For the text-containing cell, return its midpoint in [X, Y] coordinate format. 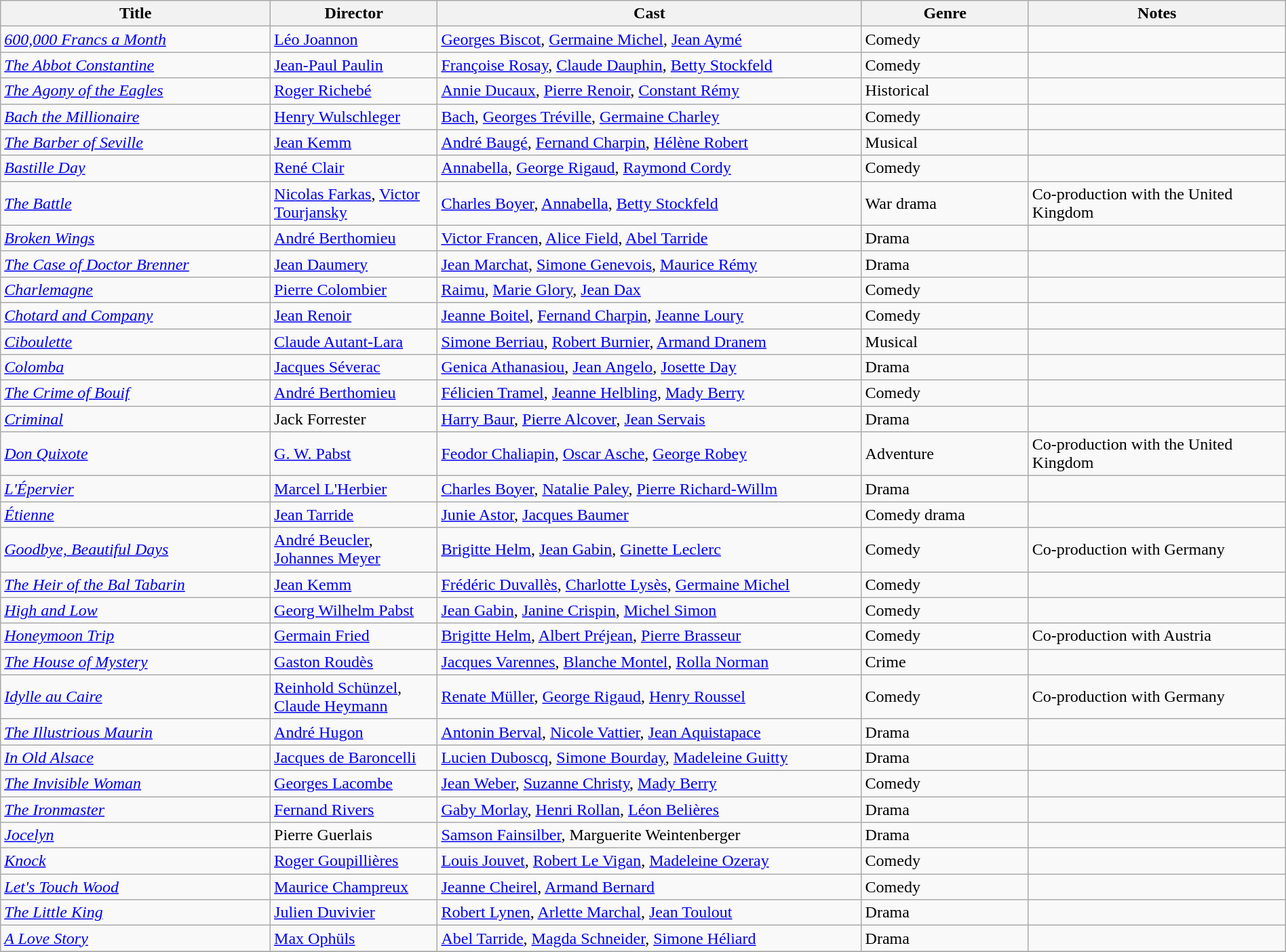
Simone Berriau, Robert Burnier, Armand Dranem [650, 341]
Adventure [945, 454]
Pierre Colombier [354, 290]
Title [136, 14]
Jean-Paul Paulin [354, 65]
André Beucler, Johannes Meyer [354, 549]
Jean Tarride [354, 515]
The House of Mystery [136, 662]
Maurice Champreux [354, 887]
Claude Autant-Lara [354, 341]
Gaby Morlay, Henri Rollan, Léon Belières [650, 809]
Raimu, Marie Glory, Jean Dax [650, 290]
Jocelyn [136, 835]
Charlemagne [136, 290]
Idylle au Caire [136, 697]
Georg Wilhelm Pabst [354, 610]
Georges Biscot, Germaine Michel, Jean Aymé [650, 39]
Brigitte Helm, Jean Gabin, Ginette Leclerc [650, 549]
Broken Wings [136, 238]
Director [354, 14]
The Crime of Bouif [136, 393]
André Hugon [354, 732]
Jacques Séverac [354, 368]
The Invisible Woman [136, 783]
Junie Astor, Jacques Baumer [650, 515]
Bastille Day [136, 168]
War drama [945, 203]
Criminal [136, 419]
Historical [945, 91]
Reinhold Schünzel, Claude Heymann [354, 697]
Charles Boyer, Annabella, Betty Stockfeld [650, 203]
Jean Daumery [354, 264]
Ciboulette [136, 341]
Jean Renoir [354, 315]
Jacques Varennes, Blanche Montel, Rolla Norman [650, 662]
Louis Jouvet, Robert Le Vigan, Madeleine Ozeray [650, 861]
High and Low [136, 610]
Jean Gabin, Janine Crispin, Michel Simon [650, 610]
Brigitte Helm, Albert Préjean, Pierre Brasseur [650, 636]
Colomba [136, 368]
Étienne [136, 515]
Harry Baur, Pierre Alcover, Jean Servais [650, 419]
A Love Story [136, 938]
Genre [945, 14]
Comedy drama [945, 515]
Bach the Millionaire [136, 117]
Co-production with Austria [1157, 636]
The Battle [136, 203]
Renate Müller, George Rigaud, Henry Roussel [650, 697]
Max Ophüls [354, 938]
Jeanne Cheirel, Armand Bernard [650, 887]
Knock [136, 861]
600,000 Francs a Month [136, 39]
Nicolas Farkas, Victor Tourjansky [354, 203]
Roger Richebé [354, 91]
Genica Athanasiou, Jean Angelo, Josette Day [650, 368]
Bach, Georges Tréville, Germaine Charley [650, 117]
Henry Wulschleger [354, 117]
Goodbye, Beautiful Days [136, 549]
Victor Francen, Alice Field, Abel Tarride [650, 238]
The Heir of the Bal Tabarin [136, 584]
Fernand Rivers [354, 809]
Annabella, George Rigaud, Raymond Cordy [650, 168]
The Agony of the Eagles [136, 91]
The Barber of Seville [136, 142]
The Case of Doctor Brenner [136, 264]
Germain Fried [354, 636]
Jack Forrester [354, 419]
Feodor Chaliapin, Oscar Asche, George Robey [650, 454]
Julien Duvivier [354, 913]
Marcel L'Herbier [354, 489]
Crime [945, 662]
Cast [650, 14]
Lucien Duboscq, Simone Bourday, Madeleine Guitty [650, 757]
The Little King [136, 913]
Notes [1157, 14]
Let's Touch Wood [136, 887]
Jeanne Boitel, Fernand Charpin, Jeanne Loury [650, 315]
The Abbot Constantine [136, 65]
In Old Alsace [136, 757]
Roger Goupillières [354, 861]
Léo Joannon [354, 39]
Samson Fainsilber, Marguerite Weintenberger [650, 835]
G. W. Pabst [354, 454]
André Baugé, Fernand Charpin, Hélène Robert [650, 142]
Gaston Roudès [354, 662]
Georges Lacombe [354, 783]
Pierre Guerlais [354, 835]
Frédéric Duvallès, Charlotte Lysès, Germaine Michel [650, 584]
Don Quixote [136, 454]
Jean Weber, Suzanne Christy, Mady Berry [650, 783]
Annie Ducaux, Pierre Renoir, Constant Rémy [650, 91]
Jacques de Baroncelli [354, 757]
Robert Lynen, Arlette Marchal, Jean Toulout [650, 913]
Abel Tarride, Magda Schneider, Simone Héliard [650, 938]
René Clair [354, 168]
Antonin Berval, Nicole Vattier, Jean Aquistapace [650, 732]
The Illustrious Maurin [136, 732]
Félicien Tramel, Jeanne Helbling, Mady Berry [650, 393]
Charles Boyer, Natalie Paley, Pierre Richard-Willm [650, 489]
Chotard and Company [136, 315]
L'Épervier [136, 489]
Jean Marchat, Simone Genevois, Maurice Rémy [650, 264]
Honeymoon Trip [136, 636]
The Ironmaster [136, 809]
Françoise Rosay, Claude Dauphin, Betty Stockfeld [650, 65]
